Locate the cell with the specified text and output its (X, Y) center coordinate. 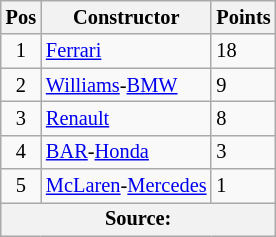
2 (21, 85)
Renault (126, 118)
BAR-Honda (126, 152)
McLaren-Mercedes (126, 186)
Constructor (126, 17)
Source: (138, 219)
18 (243, 51)
4 (21, 152)
8 (243, 118)
Points (243, 17)
Ferrari (126, 51)
9 (243, 85)
Pos (21, 17)
Williams-BMW (126, 85)
5 (21, 186)
